Pinpoint the cell where the given text exists, returning its [x, y] midpoint coordinate. 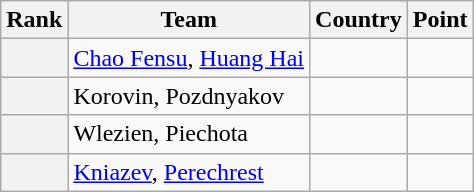
Point [440, 20]
Kniazev, Perechrest [189, 172]
Rank [34, 20]
Korovin, Pozdnyakov [189, 96]
Wlezien, Piechota [189, 134]
Country [359, 20]
Chao Fensu, Huang Hai [189, 58]
Team [189, 20]
